Search for the cell housing the specified text and yield its (x, y) center coordinate. 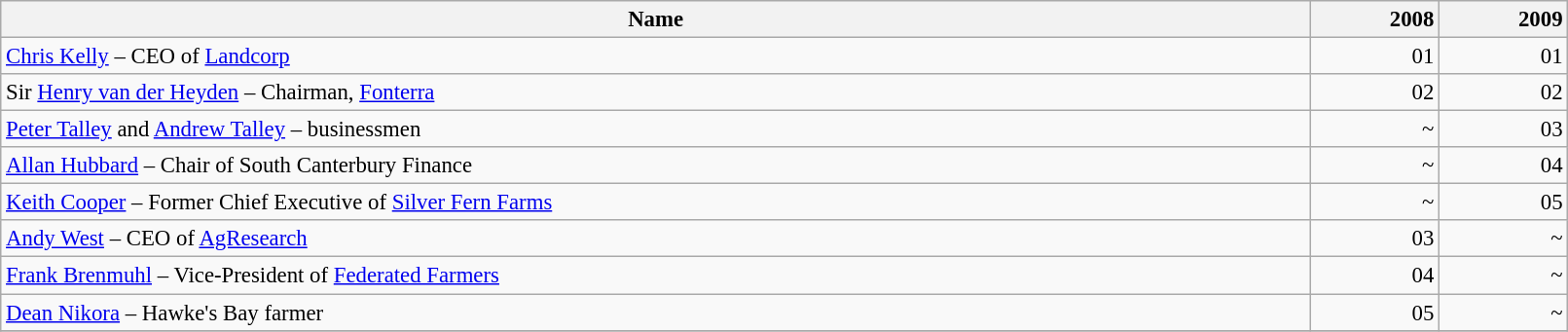
Dean Nikora – Hawke's Bay farmer (656, 313)
Name (656, 19)
2009 (1504, 19)
2008 (1374, 19)
Keith Cooper – Former Chief Executive of Silver Fern Farms (656, 203)
Chris Kelly – CEO of Landcorp (656, 56)
Frank Brenmuhl – Vice-President of Federated Farmers (656, 276)
Peter Talley and Andrew Talley – businessmen (656, 129)
Allan Hubbard – Chair of South Canterbury Finance (656, 166)
Andy West – CEO of AgResearch (656, 239)
Sir Henry van der Heyden – Chairman, Fonterra (656, 92)
